Identify which cell holds the provided text, then report its (X, Y) central coordinate. 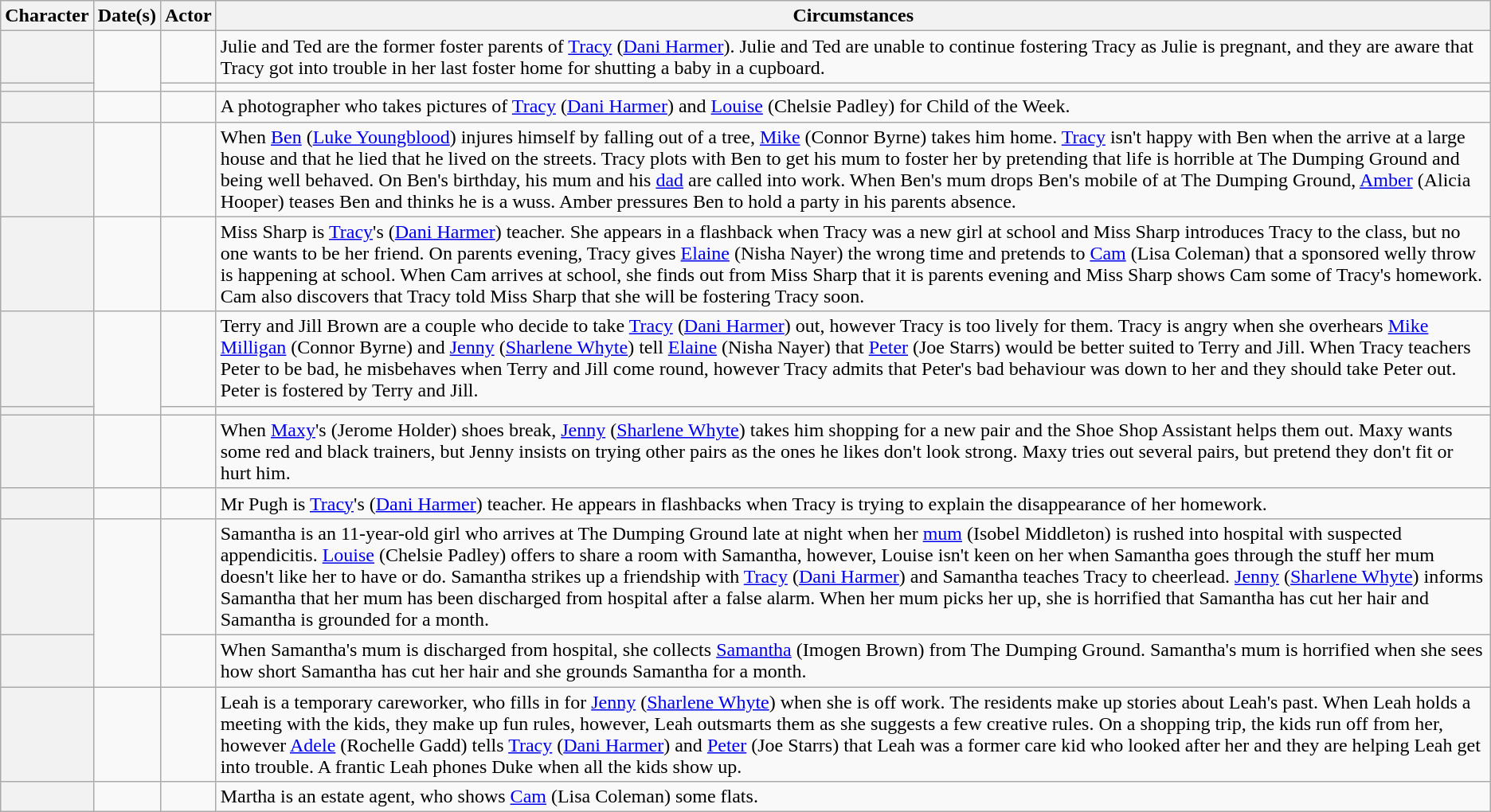
Martha is an estate agent, who shows Cam (Lisa Coleman) some flats. (853, 797)
Date(s) (127, 16)
Circumstances (853, 16)
Character (47, 16)
A photographer who takes pictures of Tracy (Dani Harmer) and Louise (Chelsie Padley) for Child of the Week. (853, 107)
Mr Pugh is Tracy's (Dani Harmer) teacher. He appears in flashbacks when Tracy is trying to explain the disappearance of her homework. (853, 503)
Actor (188, 16)
